Scan for the cell matching the given text and deliver its (X, Y) coordinate at center. 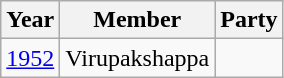
Party (249, 20)
Year (30, 20)
1952 (30, 58)
Member (138, 20)
Virupakshappa (138, 58)
